Provide the [x, y] coordinate of the cell's center where the given text is located.  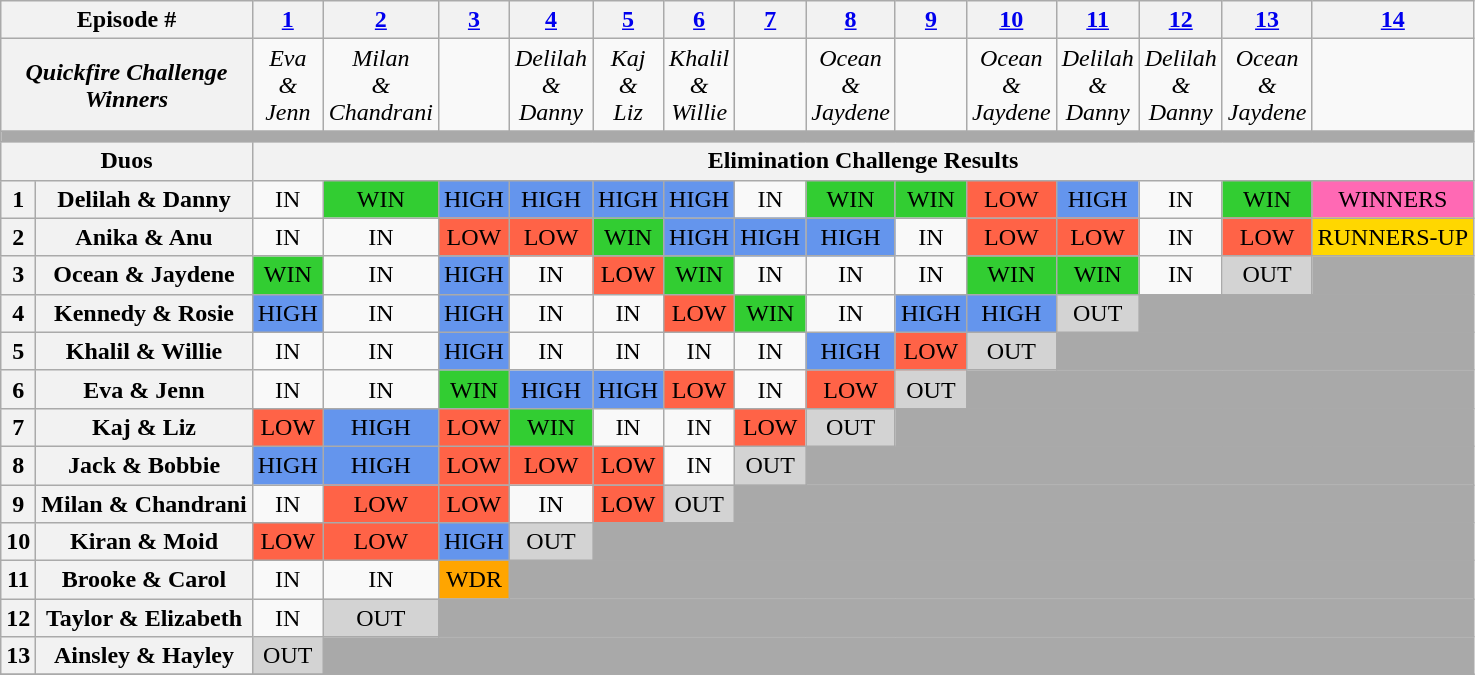
Brooke & Carol [144, 580]
Eva&Jenn [288, 85]
Ocean & Jaydene [144, 275]
RUNNERS-UP [1393, 237]
Anika & Anu [144, 237]
Quickfire ChallengeWinners [127, 85]
Kaj&Liz [628, 85]
Taylor & Elizabeth [144, 618]
Elimination Challenge Results [862, 161]
Eva & Jenn [144, 389]
Delilah & Danny [144, 199]
Khalil&Willie [700, 85]
Kiran & Moid [144, 542]
Milan&Chandrani [380, 85]
Milan & Chandrani [144, 503]
14 [1393, 20]
WDR [474, 580]
Duos [127, 161]
Ainsley & Hayley [144, 656]
WINNERS [1393, 199]
Kennedy & Rosie [144, 313]
Khalil & Willie [144, 351]
Kaj & Liz [144, 427]
Jack & Bobbie [144, 465]
Episode # [127, 20]
